Identify which cell holds the provided text, then report its [x, y] central coordinate. 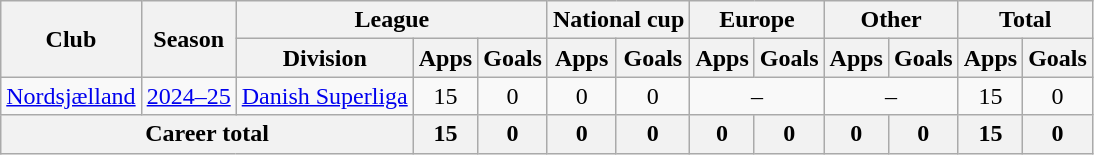
Career total [207, 134]
Club [71, 39]
Danish Superliga [324, 96]
Season [188, 39]
Europe [757, 20]
2024–25 [188, 96]
League [392, 20]
Total [1025, 20]
National cup [618, 20]
Other [891, 20]
Nordsjælland [71, 96]
Division [324, 58]
